Output the [x, y] coordinate of the center of the cell containing the given text.  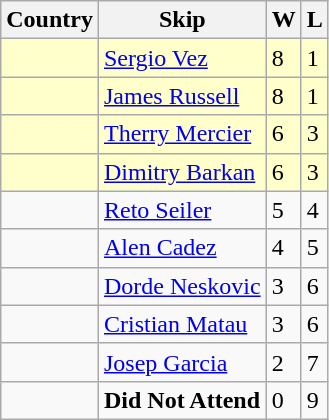
9 [314, 400]
Cristian Matau [182, 324]
7 [314, 362]
Reto Seiler [182, 210]
Alen Cadez [182, 248]
Country [50, 20]
Dimitry Barkan [182, 172]
James Russell [182, 96]
Josep Garcia [182, 362]
W [284, 20]
Therry Mercier [182, 134]
Dorde Neskovic [182, 286]
Did Not Attend [182, 400]
2 [284, 362]
Sergio Vez [182, 58]
Skip [182, 20]
0 [284, 400]
L [314, 20]
